Locate the cell with the specified text and output its [X, Y] center coordinate. 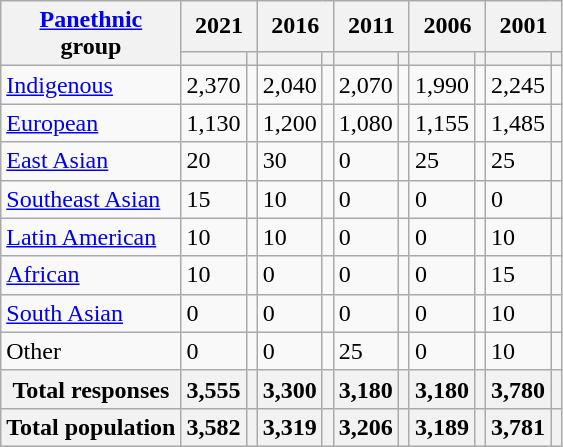
2,245 [518, 85]
3,319 [290, 427]
3,206 [366, 427]
3,300 [290, 389]
1,200 [290, 123]
Indigenous [91, 85]
Latin American [91, 237]
Total population [91, 427]
30 [290, 161]
Other [91, 351]
2011 [371, 26]
2006 [447, 26]
2,040 [290, 85]
1,155 [442, 123]
East Asian [91, 161]
1,485 [518, 123]
3,781 [518, 427]
Total responses [91, 389]
2001 [524, 26]
3,189 [442, 427]
3,582 [214, 427]
2,370 [214, 85]
South Asian [91, 313]
2021 [219, 26]
Southeast Asian [91, 199]
1,990 [442, 85]
1,130 [214, 123]
3,555 [214, 389]
2016 [295, 26]
2,070 [366, 85]
1,080 [366, 123]
European [91, 123]
3,780 [518, 389]
Panethnicgroup [91, 34]
20 [214, 161]
African [91, 275]
